From the cell containing the given text, extract its center point as (x, y) coordinate. 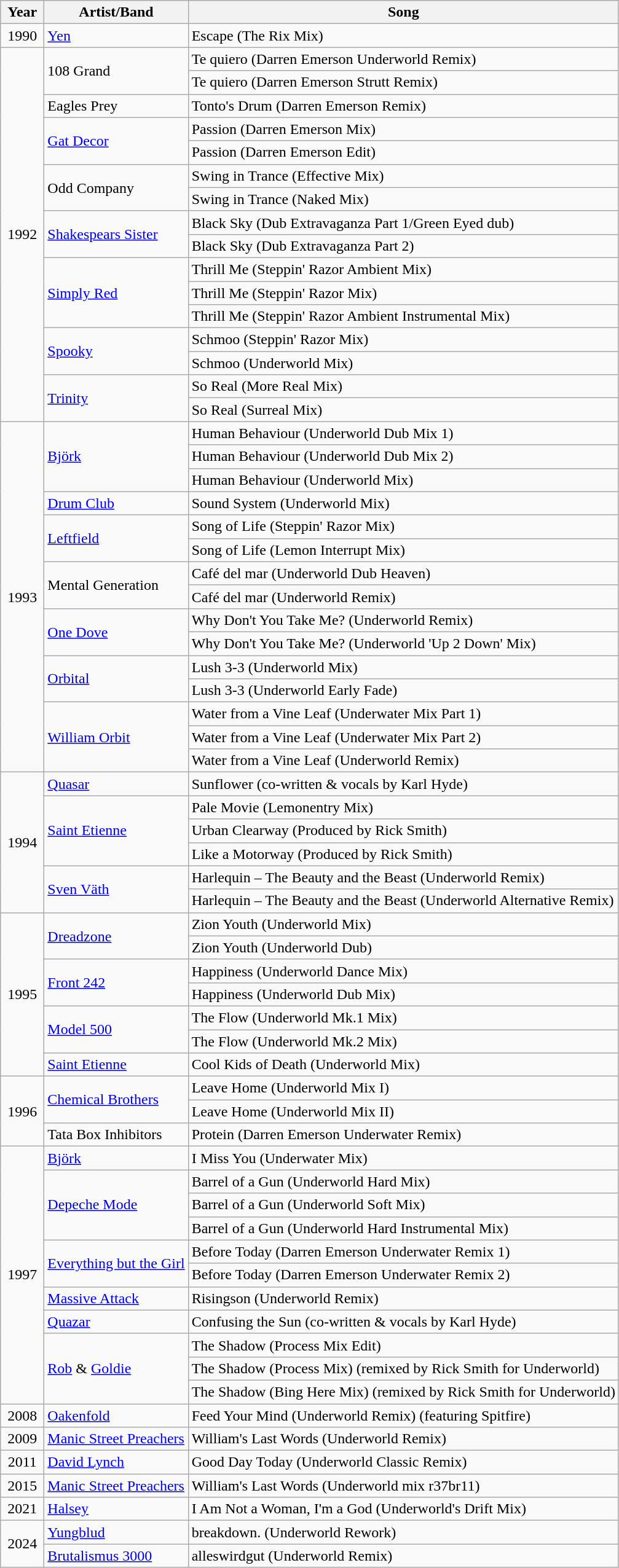
Year (22, 12)
Rob & Goldie (116, 1368)
Dreadzone (116, 936)
Leave Home (Underworld Mix II) (403, 1111)
Water from a Vine Leaf (Underwater Mix Part 2) (403, 737)
William's Last Words (Underworld mix r37br11) (403, 1486)
Café del mar (Underworld Dub Heaven) (403, 573)
Quasar (116, 784)
Eagles Prey (116, 106)
Human Behaviour (Underworld Mix) (403, 480)
Thrill Me (Steppin' Razor Mix) (403, 293)
breakdown. (Underworld Rework) (403, 1532)
Before Today (Darren Emerson Underwater Remix 1) (403, 1252)
Protein (Darren Emerson Underwater Remix) (403, 1135)
Human Behaviour (Underworld Dub Mix 2) (403, 457)
I Miss You (Underwater Mix) (403, 1158)
Café del mar (Underworld Remix) (403, 597)
Confusing the Sun (co-written & vocals by Karl Hyde) (403, 1322)
Why Don't You Take Me? (Underworld 'Up 2 Down' Mix) (403, 643)
Odd Company (116, 187)
Swing in Trance (Naked Mix) (403, 199)
Zion Youth (Underworld Mix) (403, 924)
One Dove (116, 632)
Gat Decor (116, 141)
David Lynch (116, 1462)
Tata Box Inhibitors (116, 1135)
Zion Youth (Underworld Dub) (403, 947)
Black Sky (Dub Extravaganza Part 2) (403, 246)
Depeche Mode (116, 1205)
Song of Life (Lemon Interrupt Mix) (403, 550)
2009 (22, 1439)
Oakenfold (116, 1415)
The Flow (Underworld Mk.1 Mix) (403, 1017)
Massive Attack (116, 1298)
Orbital (116, 678)
Te quiero (Darren Emerson Underworld Remix) (403, 59)
Sunflower (co-written & vocals by Karl Hyde) (403, 784)
Schmoo (Underworld Mix) (403, 363)
Barrel of a Gun (Underworld Hard Instrumental Mix) (403, 1228)
Trinity (116, 398)
So Real (More Real Mix) (403, 386)
William's Last Words (Underworld Remix) (403, 1439)
1990 (22, 36)
Lush 3-3 (Underworld Mix) (403, 667)
Passion (Darren Emerson Edit) (403, 152)
Feed Your Mind (Underworld Remix) (featuring Spitfire) (403, 1415)
Te quiero (Darren Emerson Strutt Remix) (403, 82)
1993 (22, 597)
Cool Kids of Death (Underworld Mix) (403, 1065)
Urban Clearway (Produced by Rick Smith) (403, 831)
Halsey (116, 1509)
Leave Home (Underworld Mix I) (403, 1088)
Why Don't You Take Me? (Underworld Remix) (403, 620)
Yungblud (116, 1532)
Model 500 (116, 1029)
2008 (22, 1415)
1996 (22, 1111)
Brutalismus 3000 (116, 1556)
Lush 3-3 (Underworld Early Fade) (403, 691)
Thrill Me (Steppin' Razor Ambient Mix) (403, 269)
Risingson (Underworld Remix) (403, 1298)
Like a Motorway (Produced by Rick Smith) (403, 854)
1997 (22, 1276)
I Am Not a Woman, I'm a God (Underworld's Drift Mix) (403, 1509)
So Real (Surreal Mix) (403, 410)
Leftfield (116, 538)
1995 (22, 994)
1994 (22, 842)
Pale Movie (Lemonentry Mix) (403, 807)
Water from a Vine Leaf (Underwater Mix Part 1) (403, 714)
Simply Red (116, 292)
The Shadow (Process Mix) (remixed by Rick Smith for Underworld) (403, 1368)
Everything but the Girl (116, 1263)
2015 (22, 1486)
Barrel of a Gun (Underworld Soft Mix) (403, 1205)
Artist/Band (116, 12)
Mental Generation (116, 585)
Water from a Vine Leaf (Underworld Remix) (403, 761)
Thrill Me (Steppin' Razor Ambient Instrumental Mix) (403, 316)
Human Behaviour (Underworld Dub Mix 1) (403, 433)
Harlequin – The Beauty and the Beast (Underworld Alternative Remix) (403, 901)
Song (403, 12)
Yen (116, 36)
108 Grand (116, 71)
Chemical Brothers (116, 1100)
Escape (The Rix Mix) (403, 36)
Before Today (Darren Emerson Underwater Remix 2) (403, 1275)
The Shadow (Bing Here Mix) (remixed by Rick Smith for Underworld) (403, 1392)
Front 242 (116, 982)
2021 (22, 1509)
Sven Väth (116, 889)
alleswirdgut (Underworld Remix) (403, 1556)
Quazar (116, 1322)
Harlequin – The Beauty and the Beast (Underworld Remix) (403, 877)
2024 (22, 1544)
Shakespears Sister (116, 234)
Passion (Darren Emerson Mix) (403, 129)
Good Day Today (Underworld Classic Remix) (403, 1462)
Tonto's Drum (Darren Emerson Remix) (403, 106)
William Orbit (116, 737)
Song of Life (Steppin' Razor Mix) (403, 527)
Drum Club (116, 503)
Swing in Trance (Effective Mix) (403, 176)
1992 (22, 235)
Happiness (Underworld Dance Mix) (403, 971)
The Shadow (Process Mix Edit) (403, 1345)
The Flow (Underworld Mk.2 Mix) (403, 1041)
Spooky (116, 351)
Sound System (Underworld Mix) (403, 503)
Barrel of a Gun (Underworld Hard Mix) (403, 1182)
Schmoo (Steppin' Razor Mix) (403, 340)
2011 (22, 1462)
Black Sky (Dub Extravaganza Part 1/Green Eyed dub) (403, 222)
Happiness (Underworld Dub Mix) (403, 994)
